Find where the given text appears and provide that cell's center as (X, Y) coordinate. 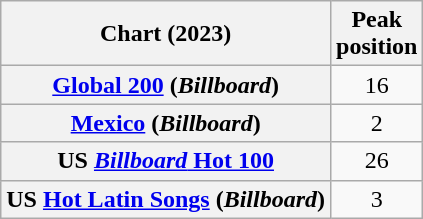
Global 200 (Billboard) (166, 85)
26 (377, 161)
US Billboard Hot 100 (166, 161)
Mexico (Billboard) (166, 123)
16 (377, 85)
Peakposition (377, 34)
2 (377, 123)
3 (377, 199)
Chart (2023) (166, 34)
US Hot Latin Songs (Billboard) (166, 199)
